Find where the given text appears and provide that cell's center as [X, Y] coordinate. 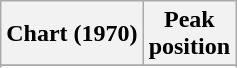
Chart (1970) [72, 34]
Peak position [189, 34]
